For the text-containing cell, return its midpoint in (x, y) coordinate format. 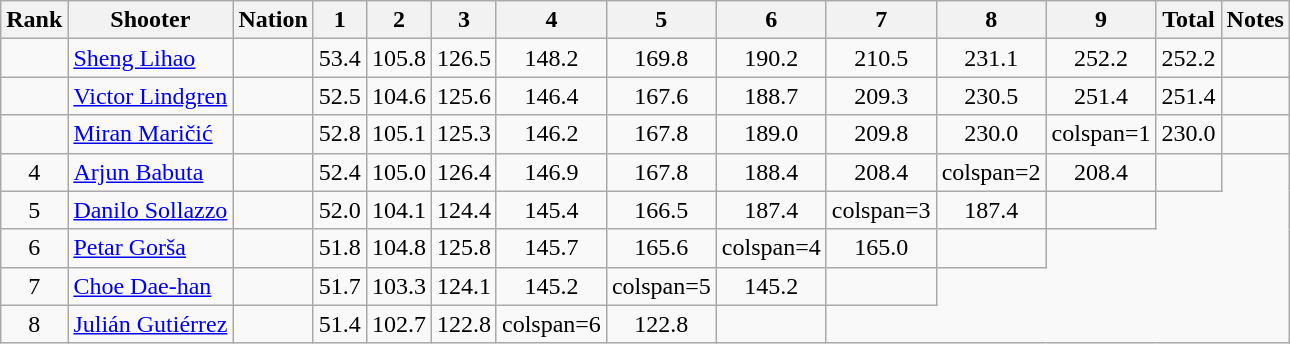
125.3 (464, 134)
104.6 (398, 96)
146.2 (551, 134)
51.7 (340, 286)
230.5 (991, 96)
125.8 (464, 248)
Rank (34, 20)
165.6 (661, 248)
103.3 (398, 286)
209.3 (881, 96)
3 (464, 20)
145.7 (551, 248)
124.4 (464, 210)
colspan=4 (771, 248)
189.0 (771, 134)
colspan=2 (991, 172)
52.5 (340, 96)
Sheng Lihao (150, 58)
9 (1101, 20)
52.4 (340, 172)
210.5 (881, 58)
colspan=1 (1101, 134)
105.8 (398, 58)
Danilo Sollazzo (150, 210)
52.8 (340, 134)
165.0 (881, 248)
51.4 (340, 324)
105.1 (398, 134)
51.8 (340, 248)
105.0 (398, 172)
188.4 (771, 172)
53.4 (340, 58)
104.1 (398, 210)
Choe Dae-han (150, 286)
125.6 (464, 96)
126.5 (464, 58)
colspan=5 (661, 286)
126.4 (464, 172)
145.4 (551, 210)
colspan=6 (551, 324)
colspan=3 (881, 210)
166.5 (661, 210)
146.4 (551, 96)
Shooter (150, 20)
188.7 (771, 96)
148.2 (551, 58)
124.1 (464, 286)
167.6 (661, 96)
Victor Lindgren (150, 96)
Petar Gorša (150, 248)
Arjun Babuta (150, 172)
231.1 (991, 58)
104.8 (398, 248)
102.7 (398, 324)
2 (398, 20)
1 (340, 20)
169.8 (661, 58)
Nation (273, 20)
146.9 (551, 172)
Julián Gutiérrez (150, 324)
Notes (1255, 20)
190.2 (771, 58)
Total (1188, 20)
209.8 (881, 134)
Miran Maričić (150, 134)
52.0 (340, 210)
